Return [x, y] of the center of cell containing provided text 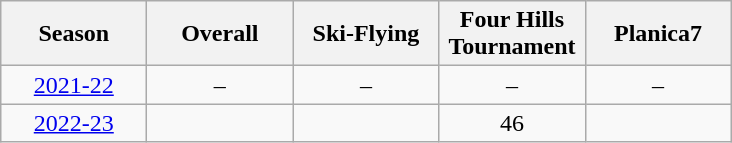
Four HillsTournament [512, 34]
2022-23 [74, 123]
46 [512, 123]
Overall [220, 34]
2021-22 [74, 85]
Ski-Flying [366, 34]
Planica7 [658, 34]
Season [74, 34]
